Identify which cell holds the provided text, then report its [X, Y] central coordinate. 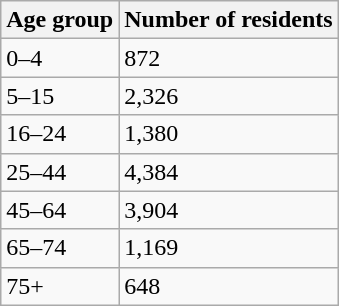
45–64 [60, 210]
872 [229, 58]
16–24 [60, 134]
0–4 [60, 58]
75+ [60, 286]
25–44 [60, 172]
Number of residents [229, 20]
1,169 [229, 248]
65–74 [60, 248]
648 [229, 286]
1,380 [229, 134]
Age group [60, 20]
4,384 [229, 172]
3,904 [229, 210]
5–15 [60, 96]
2,326 [229, 96]
